Identify which cell holds the provided text, then report its [x, y] central coordinate. 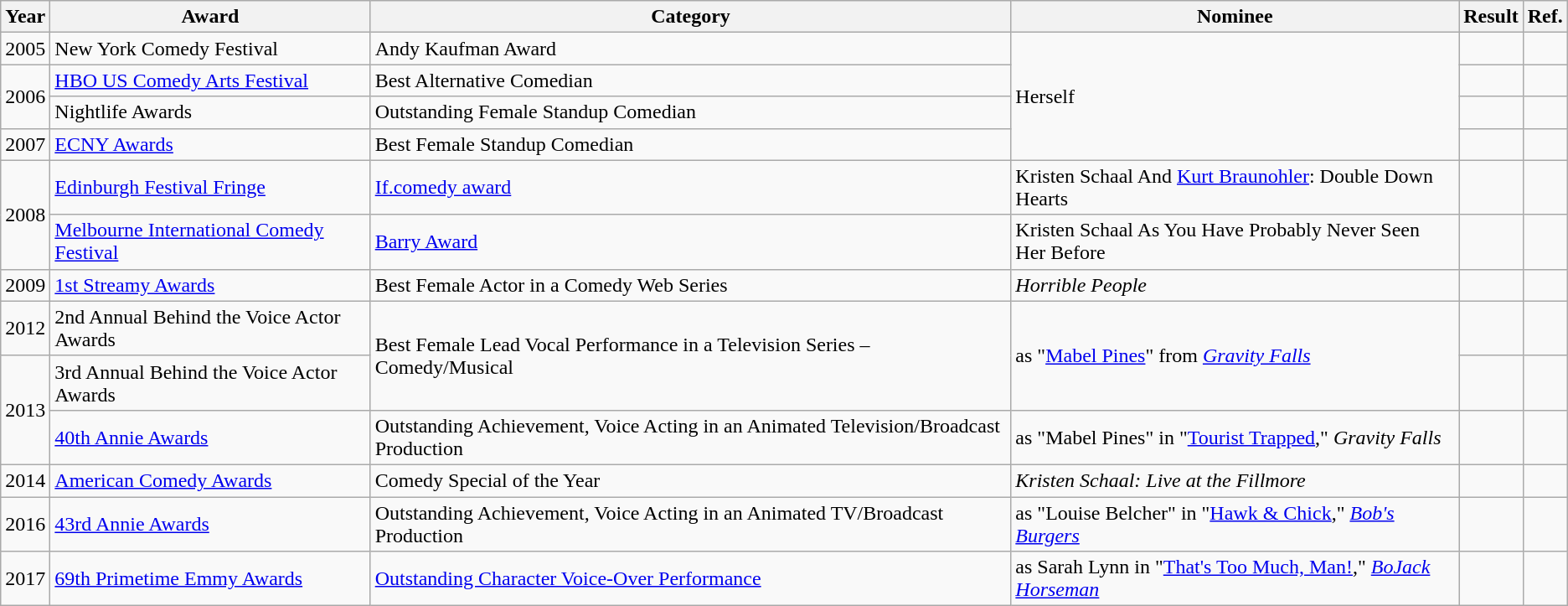
2008 [25, 215]
Nightlife Awards [210, 112]
Ref. [1545, 17]
Nominee [1235, 17]
2nd Annual Behind the Voice Actor Awards [210, 329]
2005 [25, 49]
69th Primetime Emmy Awards [210, 578]
Best Female Lead Vocal Performance in a Television Series – Comedy/Musical [690, 355]
as Sarah Lynn in "That's Too Much, Man!," BoJack Horseman [1235, 578]
2017 [25, 578]
Edinburgh Festival Fringe [210, 188]
43rd Annie Awards [210, 523]
If.comedy award [690, 188]
40th Annie Awards [210, 438]
HBO US Comedy Arts Festival [210, 80]
Kristen Schaal And Kurt Braunohler: Double Down Hearts [1235, 188]
as "Mabel Pines" from Gravity Falls [1235, 355]
2009 [25, 285]
Outstanding Achievement, Voice Acting in an Animated TV/Broadcast Production [690, 523]
2006 [25, 96]
2013 [25, 410]
Comedy Special of the Year [690, 480]
Kristen Schaal: Live at the Fillmore [1235, 480]
2014 [25, 480]
Herself [1235, 96]
Melbourne International Comedy Festival [210, 241]
Category [690, 17]
Horrible People [1235, 285]
American Comedy Awards [210, 480]
Outstanding Achievement, Voice Acting in an Animated Television/Broadcast Production [690, 438]
Best Female Standup Comedian [690, 144]
2016 [25, 523]
New York Comedy Festival [210, 49]
Result [1491, 17]
Outstanding Female Standup Comedian [690, 112]
1st Streamy Awards [210, 285]
Best Female Actor in a Comedy Web Series [690, 285]
Kristen Schaal As You Have Probably Never Seen Her Before [1235, 241]
2012 [25, 329]
ECNY Awards [210, 144]
2007 [25, 144]
Year [25, 17]
Best Alternative Comedian [690, 80]
3rd Annual Behind the Voice Actor Awards [210, 382]
as "Louise Belcher" in "Hawk & Chick," Bob's Burgers [1235, 523]
Award [210, 17]
Outstanding Character Voice-Over Performance [690, 578]
Andy Kaufman Award [690, 49]
Barry Award [690, 241]
as "Mabel Pines" in "Tourist Trapped," Gravity Falls [1235, 438]
